Extract the [x, y] coordinate from the center of the cell holding the provided text.  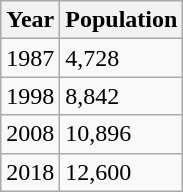
8,842 [122, 96]
10,896 [122, 134]
Year [30, 20]
1998 [30, 96]
12,600 [122, 172]
2018 [30, 172]
2008 [30, 134]
Population [122, 20]
4,728 [122, 58]
1987 [30, 58]
